Determine the (X, Y) coordinate at the center of the cell enclosing the given text.  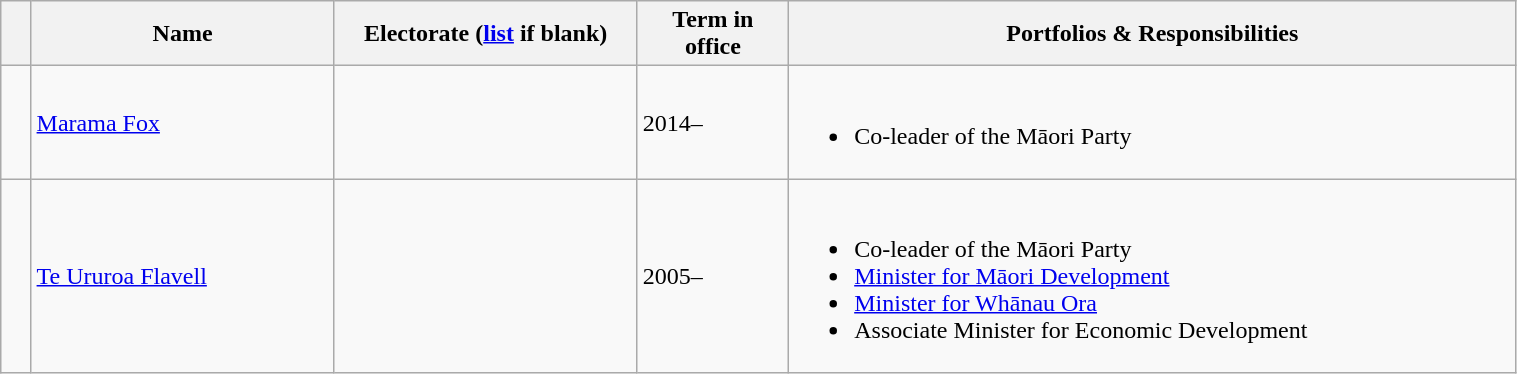
Electorate (list if blank) (486, 34)
Te Ururoa Flavell (182, 276)
2014– (713, 122)
Portfolios & Responsibilities (1152, 34)
2005– (713, 276)
Term in office (713, 34)
Co-leader of the Māori Party (1152, 122)
Marama Fox (182, 122)
Name (182, 34)
Co-leader of the Māori PartyMinister for Māori DevelopmentMinister for Whānau OraAssociate Minister for Economic Development (1152, 276)
